For the text-containing cell, return its midpoint in (x, y) coordinate format. 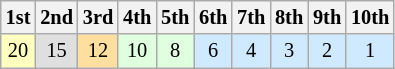
12 (98, 51)
10 (137, 51)
2 (327, 51)
1st (18, 17)
6th (213, 17)
2nd (56, 17)
1 (370, 51)
9th (327, 17)
3rd (98, 17)
7th (251, 17)
5th (175, 17)
20 (18, 51)
8 (175, 51)
6 (213, 51)
10th (370, 17)
15 (56, 51)
8th (289, 17)
4th (137, 17)
3 (289, 51)
4 (251, 51)
